Determine the [x, y] coordinate at the center of the cell enclosing the given text.  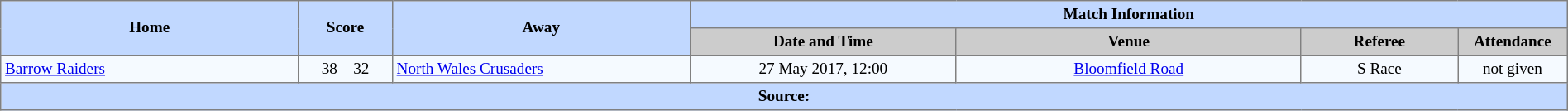
27 May 2017, 12:00 [823, 70]
Barrow Raiders [150, 70]
Match Information [1128, 15]
Referee [1379, 41]
38 – 32 [346, 70]
Bloomfield Road [1128, 70]
Score [346, 28]
not given [1513, 70]
Home [150, 28]
North Wales Crusaders [541, 70]
Source: [784, 96]
Away [541, 28]
Attendance [1513, 41]
Date and Time [823, 41]
Venue [1128, 41]
S Race [1379, 70]
